Pinpoint the cell where the given text exists, returning its (x, y) midpoint coordinate. 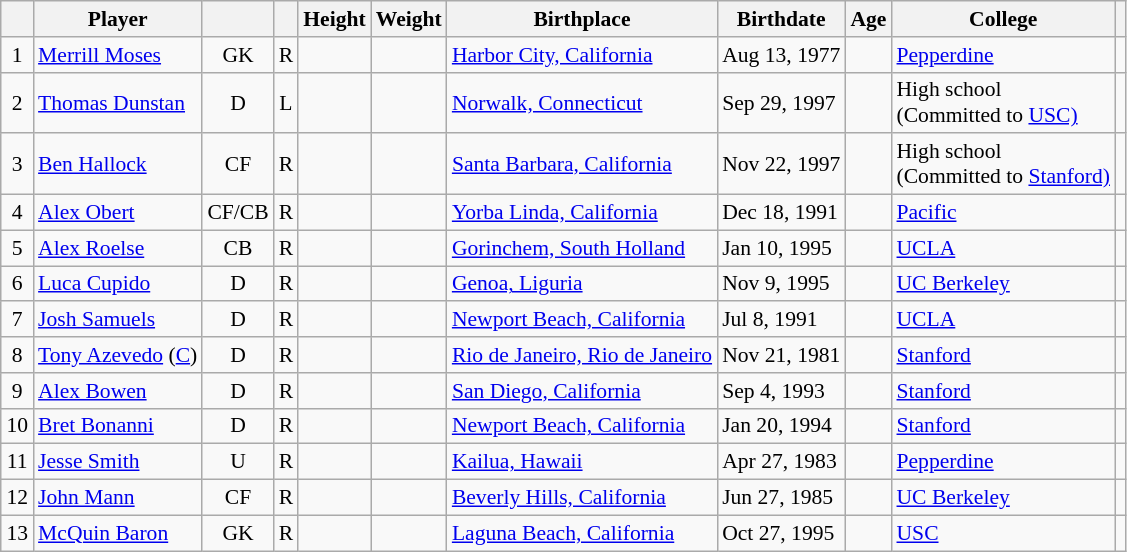
Thomas Dunstan (118, 102)
Jun 27, 1985 (781, 498)
Tony Azevedo (C) (118, 355)
High school(Committed to USC) (1003, 102)
High school(Committed to Stanford) (1003, 164)
CF/CB (238, 213)
Nov 22, 1997 (781, 164)
9 (17, 391)
Oct 27, 1995 (781, 533)
3 (17, 164)
Beverly Hills, California (582, 498)
Jul 8, 1991 (781, 320)
Nov 9, 1995 (781, 284)
4 (17, 213)
Merrill Moses (118, 55)
College (1003, 19)
Sep 29, 1997 (781, 102)
1 (17, 55)
L (286, 102)
John Mann (118, 498)
Nov 21, 1981 (781, 355)
Weight (409, 19)
Norwalk, Connecticut (582, 102)
CB (238, 248)
Ben Hallock (118, 164)
Santa Barbara, California (582, 164)
Alex Obert (118, 213)
10 (17, 426)
Height (334, 19)
6 (17, 284)
Birthplace (582, 19)
USC (1003, 533)
Aug 13, 1977 (781, 55)
San Diego, California (582, 391)
Jan 10, 1995 (781, 248)
12 (17, 498)
Alex Roelse (118, 248)
Jesse Smith (118, 462)
Yorba Linda, California (582, 213)
2 (17, 102)
5 (17, 248)
Gorinchem, South Holland (582, 248)
Birthdate (781, 19)
Genoa, Liguria (582, 284)
Bret Bonanni (118, 426)
Dec 18, 1991 (781, 213)
U (238, 462)
11 (17, 462)
8 (17, 355)
Alex Bowen (118, 391)
13 (17, 533)
Sep 4, 1993 (781, 391)
7 (17, 320)
Kailua, Hawaii (582, 462)
Player (118, 19)
Age (868, 19)
Luca Cupido (118, 284)
Pacific (1003, 213)
Apr 27, 1983 (781, 462)
Laguna Beach, California (582, 533)
Harbor City, California (582, 55)
Josh Samuels (118, 320)
Rio de Janeiro, Rio de Janeiro (582, 355)
McQuin Baron (118, 533)
Jan 20, 1994 (781, 426)
